Capture the cell that displays the provided text and extract its [X, Y] central coordinate. 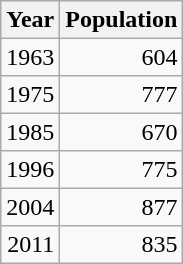
1985 [30, 132]
1963 [30, 56]
1975 [30, 94]
835 [122, 244]
1996 [30, 170]
777 [122, 94]
2011 [30, 244]
604 [122, 56]
775 [122, 170]
670 [122, 132]
877 [122, 206]
Population [122, 20]
Year [30, 20]
2004 [30, 206]
